Capture the cell that displays the provided text and extract its (X, Y) central coordinate. 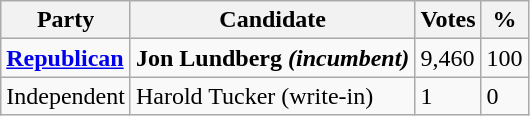
100 (504, 58)
Independent (66, 96)
Party (66, 20)
Republican (66, 58)
Votes (448, 20)
1 (448, 96)
% (504, 20)
0 (504, 96)
Jon Lundberg (incumbent) (272, 58)
Harold Tucker (write-in) (272, 96)
Candidate (272, 20)
9,460 (448, 58)
